Search for the cell housing the specified text and yield its (x, y) center coordinate. 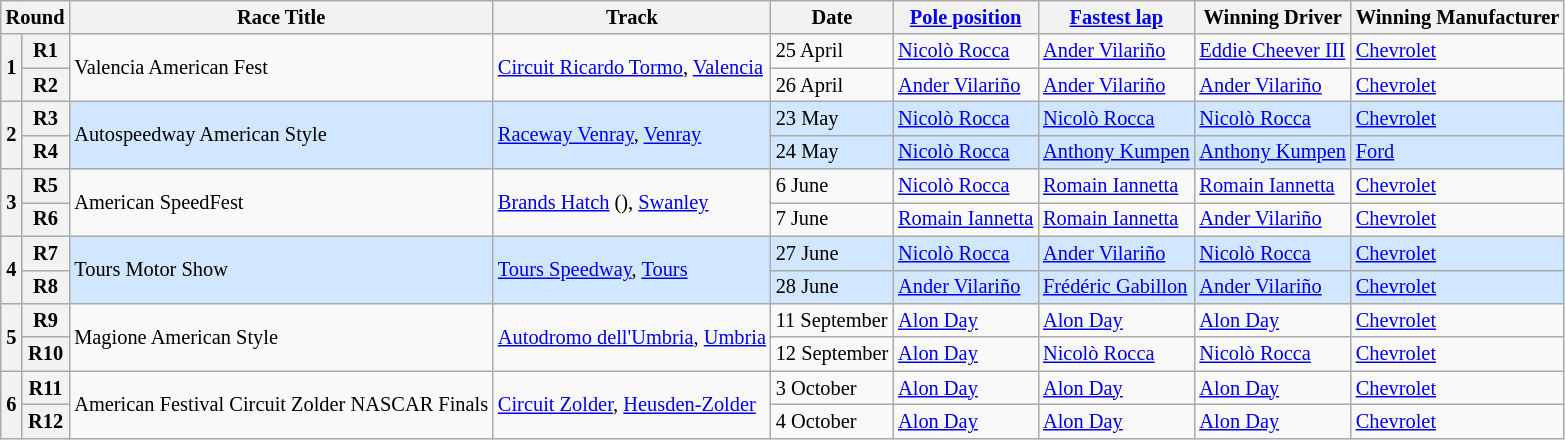
Round (36, 17)
7 June (832, 219)
Track (632, 17)
R1 (46, 51)
23 May (832, 118)
3 October (832, 388)
Fastest lap (1116, 17)
American SpeedFest (281, 202)
Magione American Style (281, 336)
Pole position (966, 17)
11 September (832, 320)
Frédéric Gabillon (1116, 287)
Winning Manufacturer (1458, 17)
Tours Motor Show (281, 270)
6 June (832, 186)
R4 (46, 152)
Circuit Ricardo Tormo, Valencia (632, 68)
R2 (46, 85)
Tours Speedway, Tours (632, 270)
Race Title (281, 17)
American Festival Circuit Zolder NASCAR Finals (281, 404)
Raceway Venray, Venray (632, 134)
25 April (832, 51)
Autospeedway American Style (281, 134)
Circuit Zolder, Heusden-Zolder (632, 404)
5 (12, 336)
2 (12, 134)
R5 (46, 186)
R9 (46, 320)
Eddie Cheever III (1272, 51)
26 April (832, 85)
1 (12, 68)
12 September (832, 354)
R10 (46, 354)
R8 (46, 287)
4 October (832, 421)
Brands Hatch (), Swanley (632, 202)
R7 (46, 253)
Date (832, 17)
R6 (46, 219)
R3 (46, 118)
3 (12, 202)
Winning Driver (1272, 17)
27 June (832, 253)
R12 (46, 421)
24 May (832, 152)
Valencia American Fest (281, 68)
4 (12, 270)
28 June (832, 287)
Ford (1458, 152)
Autodromo dell'Umbria, Umbria (632, 336)
6 (12, 404)
R11 (46, 388)
